Detect which cell encompasses the target text, then output its (x, y) center coordinate. 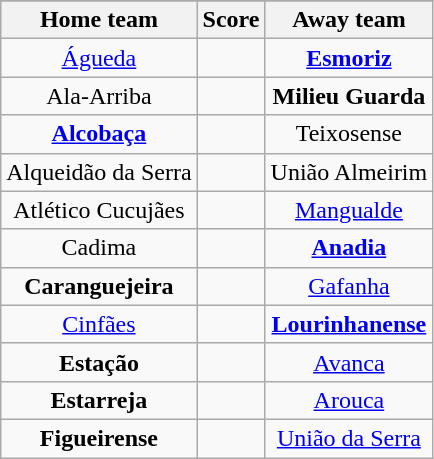
Esmoriz (349, 58)
Away team (349, 20)
Estarreja (99, 400)
Alcobaça (99, 134)
Figueirense (99, 438)
Arouca (349, 400)
Teixosense (349, 134)
União Almeirim (349, 172)
Anadia (349, 248)
Score (231, 20)
Atlético Cucujães (99, 210)
Ala-Arriba (99, 96)
Milieu Guarda (349, 96)
Gafanha (349, 286)
Cadima (99, 248)
Cinfães (99, 324)
Avanca (349, 362)
Alqueidão da Serra (99, 172)
Home team (99, 20)
Estação (99, 362)
Caranguejeira (99, 286)
Lourinhanense (349, 324)
União da Serra (349, 438)
Águeda (99, 58)
Mangualde (349, 210)
